From the cell containing the given text, extract its center point as [x, y] coordinate. 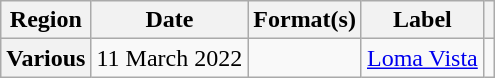
Format(s) [305, 20]
Label [422, 20]
Various [46, 58]
Loma Vista [422, 58]
Date [170, 20]
11 March 2022 [170, 58]
Region [46, 20]
